Locate the cell with the specified text and output its [X, Y] center coordinate. 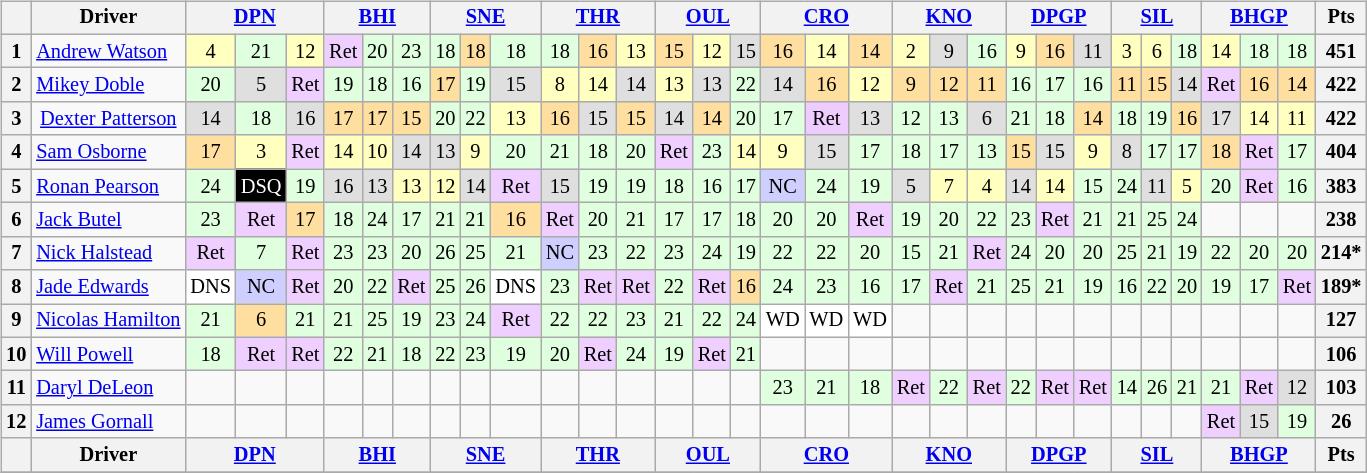
DSQ [261, 186]
404 [1341, 152]
103 [1341, 388]
Mikey Doble [108, 85]
Daryl DeLeon [108, 388]
Dexter Patterson [108, 119]
Ronan Pearson [108, 186]
James Gornall [108, 422]
Will Powell [108, 354]
Andrew Watson [108, 51]
Jade Edwards [108, 287]
Nick Halstead [108, 253]
127 [1341, 321]
Jack Butel [108, 220]
214* [1341, 253]
Sam Osborne [108, 152]
451 [1341, 51]
238 [1341, 220]
189* [1341, 287]
Nicolas Hamilton [108, 321]
1 [16, 51]
383 [1341, 186]
106 [1341, 354]
